Capture the cell that displays the provided text and extract its (X, Y) central coordinate. 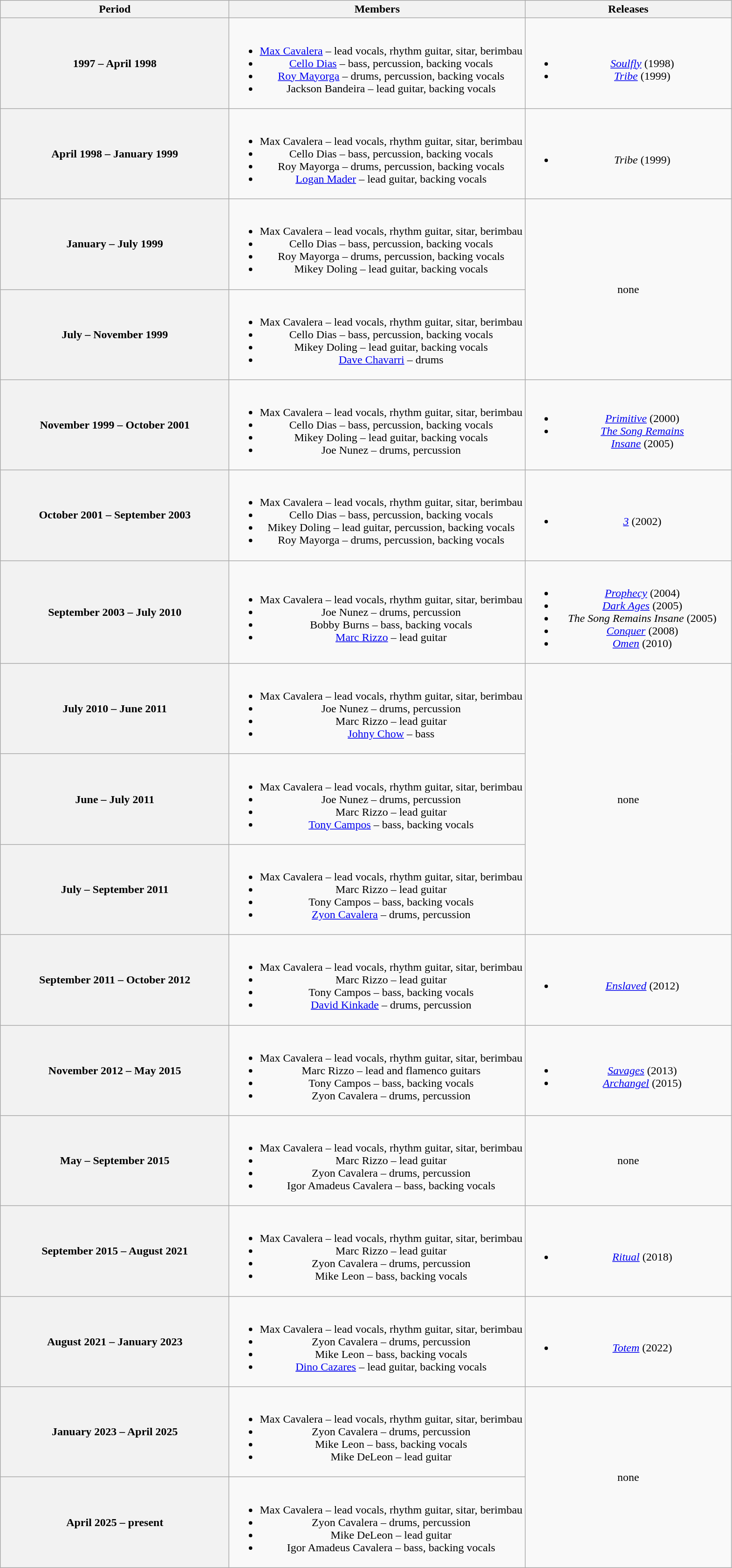
September 2011 – October 2012 (115, 980)
July 2010 – June 2011 (115, 709)
April 1998 – January 1999 (115, 154)
July – September 2011 (115, 889)
January 2023 – April 2025 (115, 1432)
May – September 2015 (115, 1161)
Period (115, 9)
November 2012 – May 2015 (115, 1070)
Max Cavalera – lead vocals, rhythm guitar, sitar, berimbauMarc Rizzo – lead guitarZyon Cavalera – drums, percussionMike Leon – bass, backing vocals (377, 1251)
Max Cavalera – lead vocals, rhythm guitar, sitar, berimbauMarc Rizzo – lead guitarTony Campos – bass, backing vocalsZyon Cavalera – drums, percussion (377, 889)
3 (2002) (628, 515)
Releases (628, 9)
Max Cavalera – lead vocals, rhythm guitar, sitar, berimbauZyon Cavalera – drums, percussionMike Leon – bass, backing vocalsMike DeLeon – lead guitar (377, 1432)
Enslaved (2012) (628, 980)
June – July 2011 (115, 799)
Savages (2013)Archangel (2015) (628, 1070)
November 1999 – October 2001 (115, 425)
January – July 1999 (115, 244)
September 2015 – August 2021 (115, 1251)
Ritual (2018) (628, 1251)
1997 – April 1998 (115, 63)
Max Cavalera – lead vocals, rhythm guitar, sitar, berimbauJoe Nunez – drums, percussionBobby Burns – bass, backing vocalsMarc Rizzo – lead guitar (377, 612)
Soulfly (1998)Tribe (1999) (628, 63)
Max Cavalera – lead vocals, rhythm guitar, sitar, berimbauMarc Rizzo – lead guitarTony Campos – bass, backing vocalsDavid Kinkade – drums, percussion (377, 980)
September 2003 – July 2010 (115, 612)
Max Cavalera – lead vocals, rhythm guitar, sitar, berimbauJoe Nunez – drums, percussionMarc Rizzo – lead guitarTony Campos – bass, backing vocals (377, 799)
Tribe (1999) (628, 154)
Totem (2022) (628, 1342)
April 2025 – present (115, 1522)
Max Cavalera – lead vocals, rhythm guitar, sitar, berimbauJoe Nunez – drums, percussionMarc Rizzo – lead guitarJohny Chow – bass (377, 709)
Prophecy (2004)Dark Ages (2005)The Song Remains Insane (2005)Conquer (2008)Omen (2010) (628, 612)
August 2021 – January 2023 (115, 1342)
October 2001 – September 2003 (115, 515)
Members (377, 9)
July – November 1999 (115, 334)
Primitive (2000)The Song RemainsInsane (2005) (628, 425)
